Provide the [x, y] coordinate of the cell's center where the given text is located.  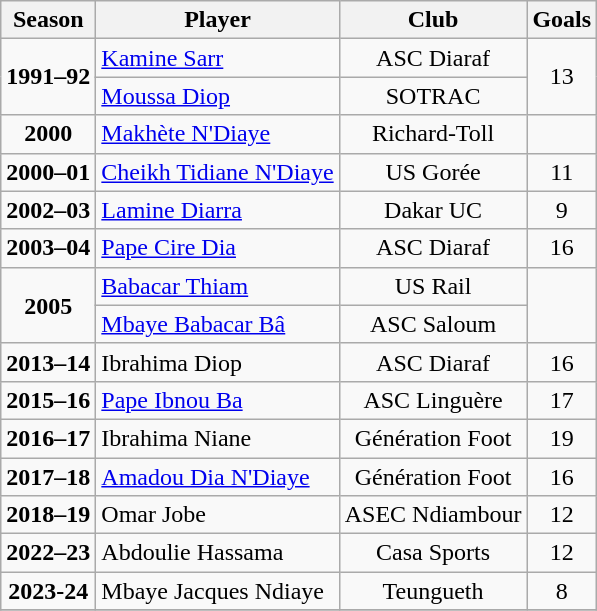
2005 [48, 305]
US Gorée [433, 172]
Ibrahima Niane [218, 438]
Richard-Toll [433, 134]
Pape Ibnou Ba [218, 400]
Teungueth [433, 591]
Player [218, 20]
2016–17 [48, 438]
19 [562, 438]
Goals [562, 20]
Omar Jobe [218, 515]
2023-24 [48, 591]
2022–23 [48, 553]
Kamine Sarr [218, 58]
2013–14 [48, 362]
1991–92 [48, 77]
Mbaye Babacar Bâ [218, 324]
2000 [48, 134]
ASC Saloum [433, 324]
Abdoulie Hassama [218, 553]
Moussa Diop [218, 96]
Babacar Thiam [218, 286]
Dakar UC [433, 210]
2015–16 [48, 400]
8 [562, 591]
Casa Sports [433, 553]
Cheikh Tidiane N'Diaye [218, 172]
ASEC Ndiambour [433, 515]
Mbaye Jacques Ndiaye [218, 591]
13 [562, 77]
Makhète N'Diaye [218, 134]
ASC Linguère [433, 400]
Pape Cire Dia [218, 248]
US Rail [433, 286]
Lamine Diarra [218, 210]
2000–01 [48, 172]
17 [562, 400]
Ibrahima Diop [218, 362]
2003–04 [48, 248]
Season [48, 20]
11 [562, 172]
2017–18 [48, 477]
Club [433, 20]
9 [562, 210]
2018–19 [48, 515]
2002–03 [48, 210]
SOTRAC [433, 96]
Amadou Dia N'Diaye [218, 477]
